For the text-containing cell, return its midpoint in (X, Y) coordinate format. 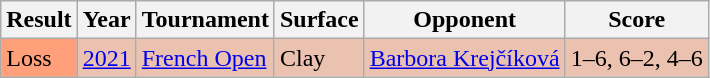
Result (39, 20)
Clay (319, 58)
2021 (106, 58)
Score (636, 20)
Opponent (464, 20)
Loss (39, 58)
Barbora Krejčíková (464, 58)
Tournament (205, 20)
1–6, 6–2, 4–6 (636, 58)
French Open (205, 58)
Surface (319, 20)
Year (106, 20)
